Return [X, Y] of the center of cell containing provided text 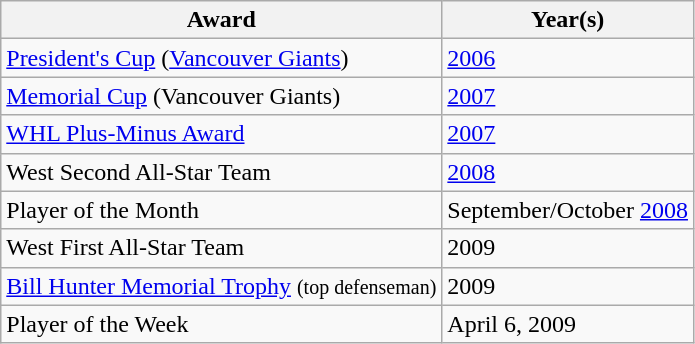
WHL Plus-Minus Award [222, 134]
Year(s) [568, 20]
April 6, 2009 [568, 324]
West Second All-Star Team [222, 172]
September/October 2008 [568, 210]
2006 [568, 58]
Award [222, 20]
Bill Hunter Memorial Trophy (top defenseman) [222, 286]
Player of the Week [222, 324]
West First All-Star Team [222, 248]
2008 [568, 172]
President's Cup (Vancouver Giants) [222, 58]
Memorial Cup (Vancouver Giants) [222, 96]
Player of the Month [222, 210]
